Provide the (X, Y) coordinate of the cell's center where the given text is located.  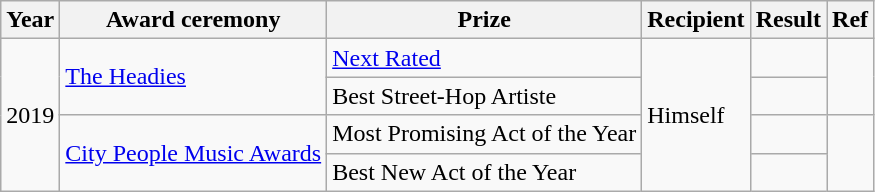
City People Music Awards (194, 153)
Prize (484, 20)
Award ceremony (194, 20)
Most Promising Act of the Year (484, 134)
Year (30, 20)
Best Street-Hop Artiste (484, 96)
Best New Act of the Year (484, 172)
Ref (850, 20)
Himself (696, 115)
Next Rated (484, 58)
2019 (30, 115)
Result (788, 20)
The Headies (194, 77)
Recipient (696, 20)
